Return (X, Y) of the center of cell containing provided text 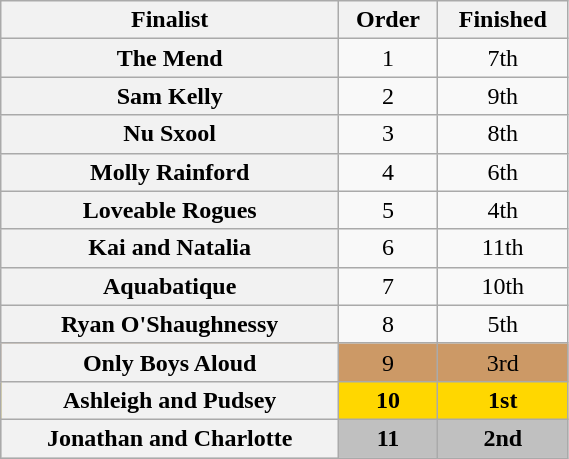
6 (388, 248)
Ashleigh and Pudsey (170, 400)
2 (388, 96)
9 (388, 362)
Aquabatique (170, 286)
7th (502, 58)
6th (502, 172)
Kai and Natalia (170, 248)
1st (502, 400)
4th (502, 210)
7 (388, 286)
Nu Sxool (170, 134)
8 (388, 324)
11 (388, 438)
Ryan O'Shaughnessy (170, 324)
11th (502, 248)
4 (388, 172)
3 (388, 134)
Only Boys Aloud (170, 362)
Finished (502, 20)
Finalist (170, 20)
Jonathan and Charlotte (170, 438)
Order (388, 20)
5th (502, 324)
The Mend (170, 58)
Sam Kelly (170, 96)
5 (388, 210)
10th (502, 286)
2nd (502, 438)
9th (502, 96)
3rd (502, 362)
Loveable Rogues (170, 210)
1 (388, 58)
8th (502, 134)
Molly Rainford (170, 172)
10 (388, 400)
